Return the (X, Y) coordinate for the center point of the cell that contains the specified text.  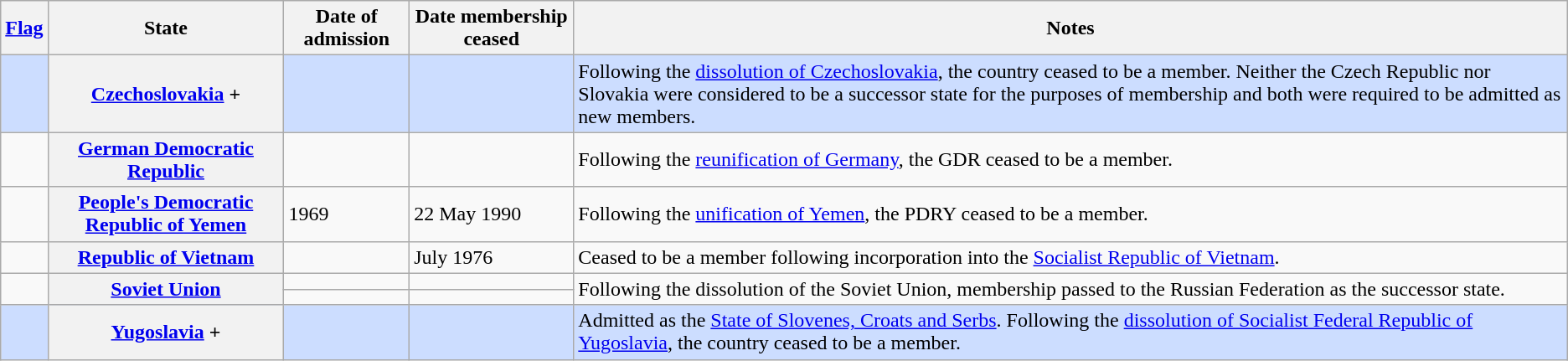
1969 (347, 214)
Following the reunification of Germany, the GDR ceased to be a member. (1070, 159)
Republic of Vietnam (166, 257)
Date of admission (347, 28)
Following the dissolution of the Soviet Union, membership passed to the Russian Federation as the successor state. (1070, 289)
Ceased to be a member following incorporation into the Socialist Republic of Vietnam. (1070, 257)
German Democratic Republic (166, 159)
Czechoslovakia + (166, 94)
July 1976 (492, 257)
Flag (24, 28)
People's Democratic Republic of Yemen (166, 214)
Yugoslavia + (166, 332)
Following the unification of Yemen, the PDRY ceased to be a member. (1070, 214)
Date membership ceased (492, 28)
State (166, 28)
22 May 1990 (492, 214)
Notes (1070, 28)
Soviet Union (166, 289)
